Output the [x, y] coordinate of the center of the cell containing the given text.  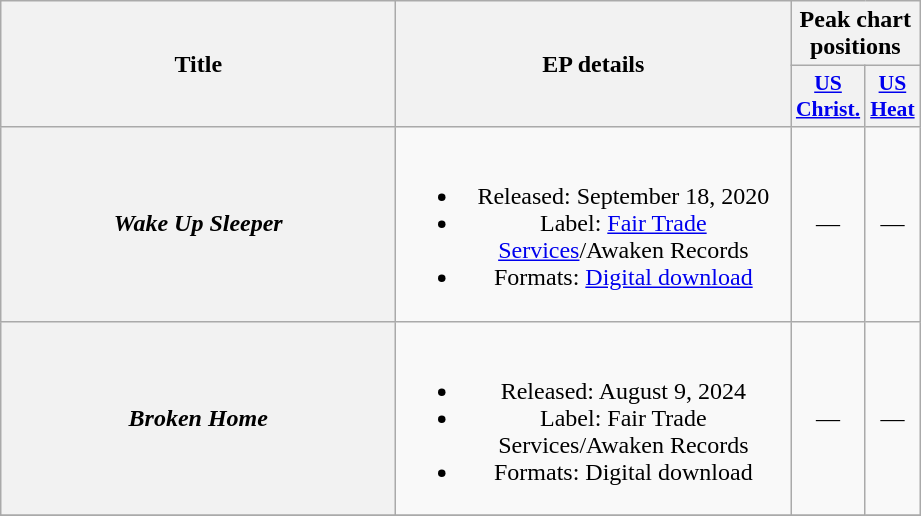
Broken Home [198, 418]
EP details [594, 64]
Peak chart positions [856, 34]
Released: September 18, 2020Label: Fair Trade Services/Awaken RecordsFormats: Digital download [594, 224]
Released: August 9, 2024Label: Fair Trade Services/Awaken RecordsFormats: Digital download [594, 418]
USHeat [892, 96]
USChrist. [828, 96]
Wake Up Sleeper [198, 224]
Title [198, 64]
